Capture the cell that displays the provided text and extract its (x, y) central coordinate. 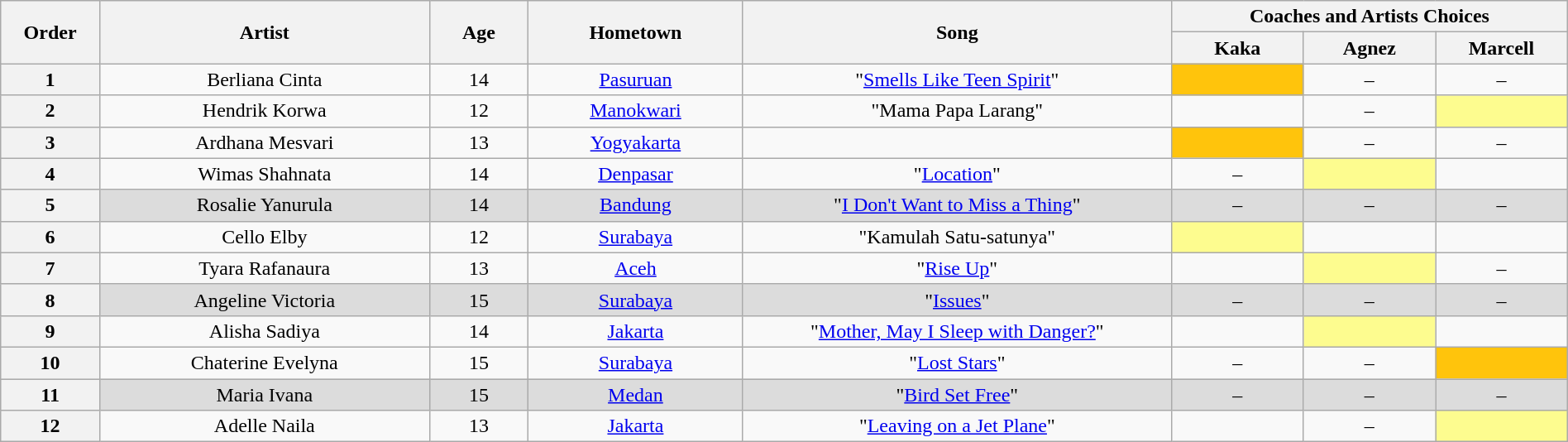
Cello Elby (265, 237)
Order (50, 32)
"Kamulah Satu-satunya" (958, 237)
Agnez (1370, 48)
Song (958, 32)
Bandung (635, 205)
"Bird Set Free" (958, 395)
"Mother, May I Sleep with Danger?" (958, 331)
Artist (265, 32)
3 (50, 142)
Yogyakarta (635, 142)
9 (50, 331)
6 (50, 237)
Aceh (635, 268)
"Location" (958, 174)
Ardhana Mesvari (265, 142)
Wimas Shahnata (265, 174)
Angeline Victoria (265, 300)
Medan (635, 395)
2 (50, 111)
"Rise Up" (958, 268)
1 (50, 79)
Coaches and Artists Choices (1370, 17)
4 (50, 174)
Berliana Cinta (265, 79)
Manokwari (635, 111)
"Mama Papa Larang" (958, 111)
Hometown (635, 32)
Tyara Rafanaura (265, 268)
"Smells Like Teen Spirit" (958, 79)
8 (50, 300)
Age (479, 32)
Hendrik Korwa (265, 111)
Marcell (1502, 48)
11 (50, 395)
7 (50, 268)
"Issues" (958, 300)
"Leaving on a Jet Plane" (958, 426)
"Lost Stars" (958, 363)
Maria Ivana (265, 395)
Denpasar (635, 174)
Kaka (1238, 48)
Chaterine Evelyna (265, 363)
5 (50, 205)
Adelle Naila (265, 426)
Pasuruan (635, 79)
"I Don't Want to Miss a Thing" (958, 205)
10 (50, 363)
Alisha Sadiya (265, 331)
Rosalie Yanurula (265, 205)
